Detect which cell encompasses the target text, then output its [X, Y] center coordinate. 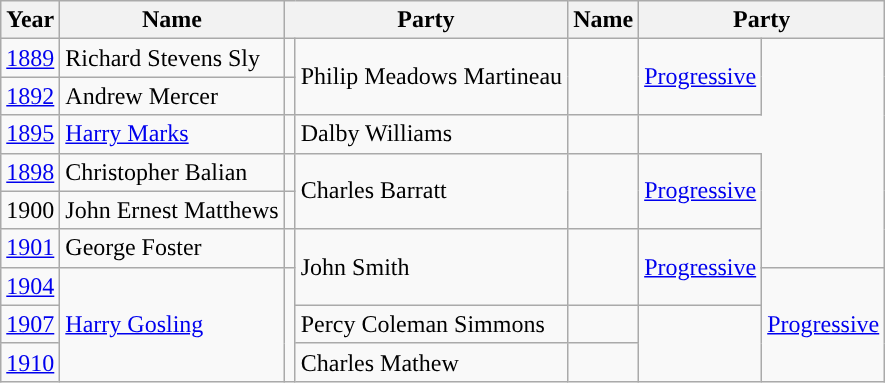
Percy Coleman Simmons [431, 324]
Philip Meadows Martineau [431, 77]
Charles Mathew [431, 362]
1895 [30, 134]
1900 [30, 210]
1910 [30, 362]
1889 [30, 58]
George Foster [172, 248]
Dalby Williams [431, 134]
Harry Gosling [172, 324]
Richard Stevens Sly [172, 58]
Harry Marks [172, 134]
1907 [30, 324]
1898 [30, 172]
John Ernest Matthews [172, 210]
Andrew Mercer [172, 96]
1892 [30, 96]
Year [30, 20]
Charles Barratt [431, 191]
Christopher Balian [172, 172]
John Smith [431, 267]
1901 [30, 248]
1904 [30, 286]
